Pinpoint the cell where the given text exists, returning its [x, y] midpoint coordinate. 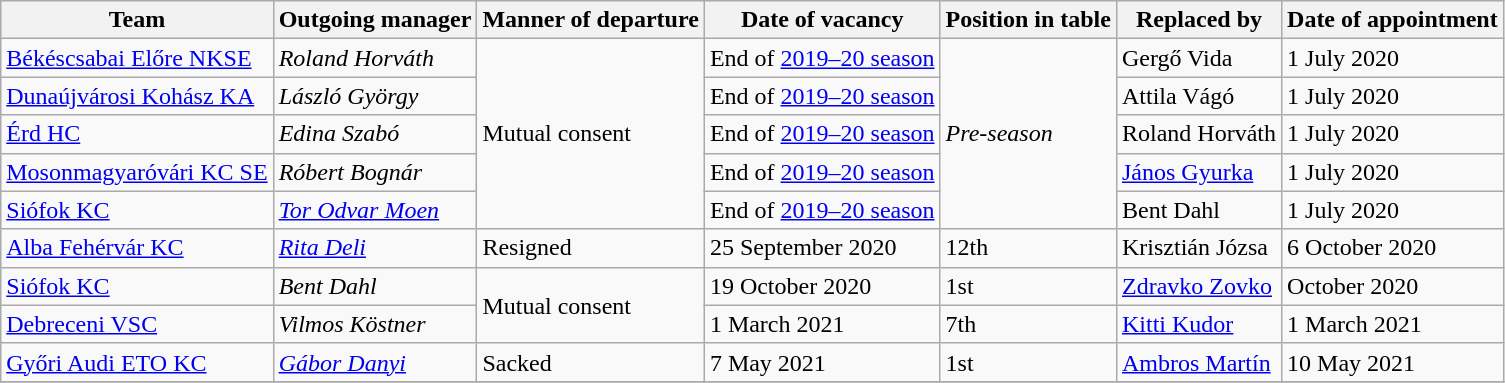
Békéscsabai Előre NKSE [137, 58]
Sacked [590, 362]
Replaced by [1198, 20]
7 May 2021 [822, 362]
Érd HC [137, 134]
Outgoing manager [375, 20]
12th [1028, 248]
Róbert Bognár [375, 172]
Ambros Martín [1198, 362]
Team [137, 20]
Edina Szabó [375, 134]
Position in table [1028, 20]
25 September 2020 [822, 248]
Tor Odvar Moen [375, 210]
Date of appointment [1393, 20]
Debreceni VSC [137, 324]
Attila Vágó [1198, 96]
October 2020 [1393, 286]
Mosonmagyaróvári KC SE [137, 172]
Dunaújvárosi Kohász KA [137, 96]
Pre-season [1028, 134]
Gábor Danyi [375, 362]
Zdravko Zovko [1198, 286]
Kitti Kudor [1198, 324]
László György [375, 96]
János Gyurka [1198, 172]
Alba Fehérvár KC [137, 248]
19 October 2020 [822, 286]
Gergő Vida [1198, 58]
Győri Audi ETO KC [137, 362]
6 October 2020 [1393, 248]
Manner of departure [590, 20]
7th [1028, 324]
Krisztián Józsa [1198, 248]
Resigned [590, 248]
Vilmos Köstner [375, 324]
Date of vacancy [822, 20]
10 May 2021 [1393, 362]
Rita Deli [375, 248]
